Capture the cell that displays the provided text and extract its (x, y) central coordinate. 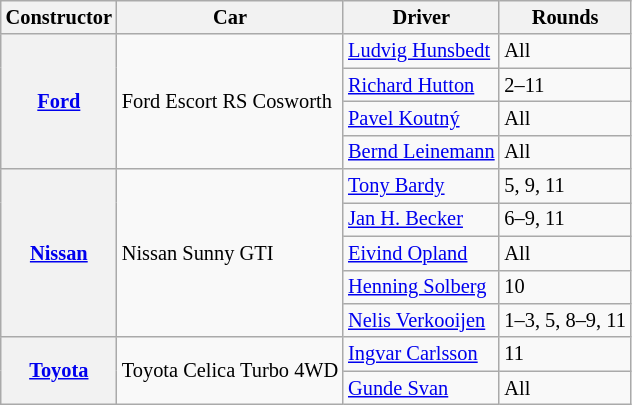
Jan H. Becker (421, 219)
Rounds (564, 17)
Pavel Koutný (421, 118)
1–3, 5, 8–9, 11 (564, 320)
Richard Hutton (421, 85)
Henning Solberg (421, 287)
Nissan Sunny GTI (230, 253)
10 (564, 287)
Nelis Verkooijen (421, 320)
Nissan (59, 253)
Bernd Leinemann (421, 152)
Driver (421, 17)
Ludvig Hunsbedt (421, 51)
Ford (59, 102)
11 (564, 354)
2–11 (564, 85)
Constructor (59, 17)
Tony Bardy (421, 186)
Car (230, 17)
6–9, 11 (564, 219)
5, 9, 11 (564, 186)
Gunde Svan (421, 388)
Toyota (59, 370)
Ford Escort RS Cosworth (230, 102)
Toyota Celica Turbo 4WD (230, 370)
Ingvar Carlsson (421, 354)
Eivind Opland (421, 253)
